For the text-containing cell, return its midpoint in (x, y) coordinate format. 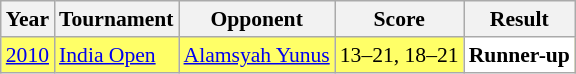
India Open (116, 55)
13–21, 18–21 (400, 55)
2010 (28, 55)
Tournament (116, 19)
Year (28, 19)
Opponent (257, 19)
Result (520, 19)
Runner-up (520, 55)
Alamsyah Yunus (257, 55)
Score (400, 19)
